Identify which cell holds the provided text, then report its (x, y) central coordinate. 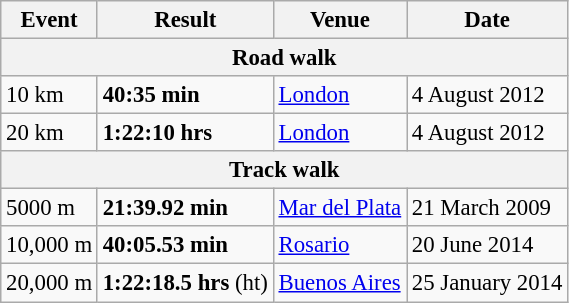
Buenos Aires (340, 283)
Mar del Plata (340, 208)
21:39.92 min (185, 208)
1:22:10 hrs (185, 133)
Date (488, 20)
20 June 2014 (488, 245)
1:22:18.5 hrs (ht) (185, 283)
20,000 m (50, 283)
Result (185, 20)
10 km (50, 95)
Rosario (340, 245)
Venue (340, 20)
5000 m (50, 208)
40:05.53 min (185, 245)
Road walk (284, 58)
Event (50, 20)
21 March 2009 (488, 208)
Track walk (284, 170)
20 km (50, 133)
10,000 m (50, 245)
25 January 2014 (488, 283)
40:35 min (185, 95)
